From the cell containing the given text, extract its center point as [X, Y] coordinate. 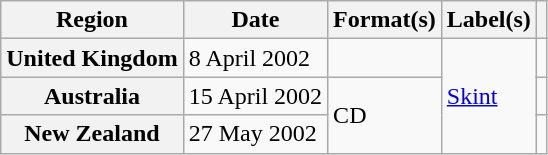
Label(s) [488, 20]
Region [92, 20]
Date [255, 20]
15 April 2002 [255, 96]
Format(s) [385, 20]
8 April 2002 [255, 58]
27 May 2002 [255, 134]
United Kingdom [92, 58]
CD [385, 115]
Skint [488, 96]
New Zealand [92, 134]
Australia [92, 96]
